Capture the cell that displays the provided text and extract its (x, y) central coordinate. 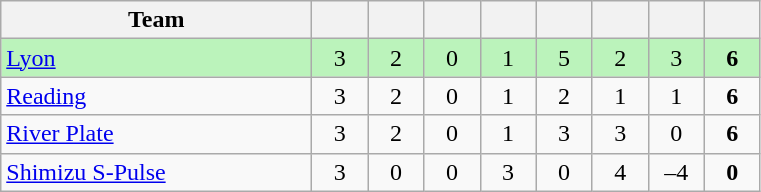
Lyon (156, 58)
5 (564, 58)
Shimizu S-Pulse (156, 172)
4 (620, 172)
Team (156, 20)
Reading (156, 96)
River Plate (156, 134)
–4 (676, 172)
